Identify which cell holds the provided text, then report its (X, Y) central coordinate. 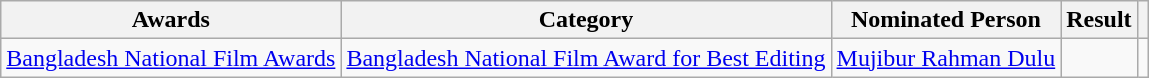
Nominated Person (946, 20)
Bangladesh National Film Awards (171, 58)
Awards (171, 20)
Mujibur Rahman Dulu (946, 58)
Category (586, 20)
Result (1099, 20)
Bangladesh National Film Award for Best Editing (586, 58)
